Determine the [X, Y] coordinate at the center of the cell enclosing the given text.  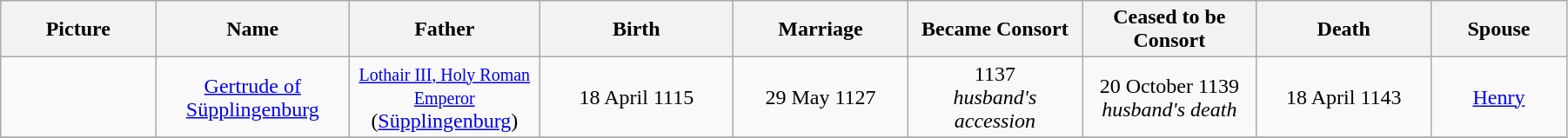
Spouse [1498, 30]
20 October 1139husband's death [1169, 97]
Lothair III, Holy Roman Emperor(Süpplingenburg) [445, 97]
29 May 1127 [821, 97]
18 April 1143 [1344, 97]
Father [445, 30]
Picture [78, 30]
18 April 1115 [637, 97]
Became Consort [995, 30]
Ceased to be Consort [1169, 30]
1137husband's accession [995, 97]
Henry [1498, 97]
Marriage [821, 30]
Gertrude of Süpplingenburg [252, 97]
Name [252, 30]
Death [1344, 30]
Birth [637, 30]
